Extract the (x, y) coordinate from the center of the cell holding the provided text.  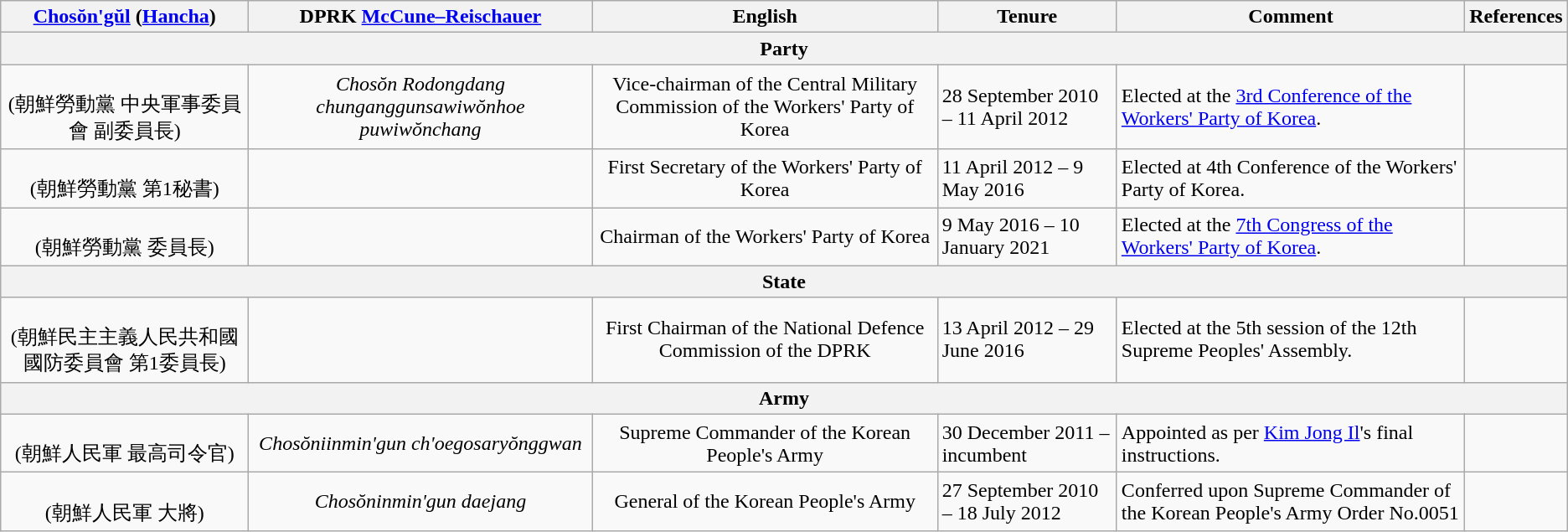
Army (784, 398)
11 April 2012 – 9 May 2016 (1027, 178)
Chosŏn'gŭl (Hancha) (125, 17)
28 September 2010 – 11 April 2012 (1027, 107)
First Secretary of the Workers' Party of Korea (765, 178)
Vice-chairman of the Central Military Commission of the Workers' Party of Korea (765, 107)
Elected at 4th Conference of the Workers' Party of Korea. (1290, 178)
Chairman of the Workers' Party of Korea (765, 237)
27 September 2010 – 18 July 2012 (1027, 502)
13 April 2012 – 29 June 2016 (1027, 340)
Elected at the 3rd Conference of the Workers' Party of Korea. (1290, 107)
(朝鮮勞動黨 委員長) (125, 237)
Conferred upon Supreme Commander of the Korean People's Army Order No.0051 (1290, 502)
(朝鮮人民軍 最高司令官) (125, 443)
First Chairman of the National Defence Commission of the DPRK (765, 340)
Party (784, 49)
Chosŏninmin'gun daejang (420, 502)
Appointed as per Kim Jong Il's final instructions. (1290, 443)
References (1516, 17)
Chosŏn Rodongdang chunganggunsawiwŏnhoe puwiwŏnchang (420, 107)
Supreme Commander of the Korean People's Army (765, 443)
(朝鮮勞動黨 中央軍事委員會 副委員長) (125, 107)
English (765, 17)
Elected at the 5th session of the 12th Supreme Peoples' Assembly. (1290, 340)
State (784, 281)
30 December 2011 – incumbent (1027, 443)
Elected at the 7th Congress of the Workers' Party of Korea. (1290, 237)
9 May 2016 – 10 January 2021 (1027, 237)
DPRK McCune–Reischauer (420, 17)
(朝鮮勞動黨 第1秘書) (125, 178)
General of the Korean People's Army (765, 502)
Comment (1290, 17)
Tenure (1027, 17)
(朝鮮民主主義人民共和國 國防委員會 第1委員長) (125, 340)
(朝鮮人民軍 大將) (125, 502)
Chosŏniinmin'gun ch'oegosaryŏnggwan (420, 443)
